Search for the cell housing the specified text and yield its (X, Y) center coordinate. 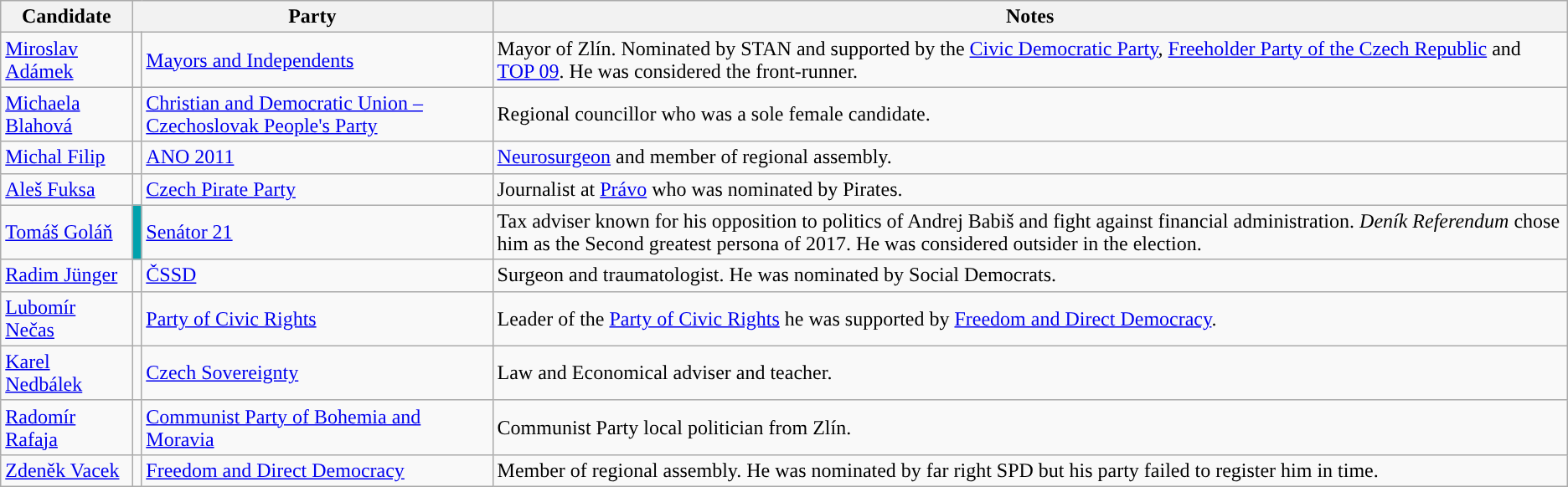
Radim Jünger (67, 275)
Party of Civic Rights (317, 318)
Communist Party of Bohemia and Moravia (317, 427)
Radomír Rafaja (67, 427)
Czech Sovereignty (317, 373)
Mayors and Independents (317, 60)
Karel Nedbálek (67, 373)
Michaela Blahová (67, 114)
Michal Filip (67, 157)
Lubomír Nečas (67, 318)
Notes (1030, 17)
ANO 2011 (317, 157)
Zdeněk Vacek (67, 470)
Regional councillor who was a sole female candidate. (1030, 114)
Communist Party local politician from Zlín. (1030, 427)
Surgeon and traumatologist. He was nominated by Social Democrats. (1030, 275)
Party (312, 17)
Miroslav Adámek (67, 60)
Senátor 21 (317, 233)
Candidate (67, 17)
Journalist at Právo who was nominated by Pirates. (1030, 189)
Christian and Democratic Union – Czechoslovak People's Party (317, 114)
Czech Pirate Party (317, 189)
Tomáš Goláň (67, 233)
Member of regional assembly. He was nominated by far right SPD but his party failed to register him in time. (1030, 470)
Neurosurgeon and member of regional assembly. (1030, 157)
Law and Economical adviser and teacher. (1030, 373)
Aleš Fuksa (67, 189)
Leader of the Party of Civic Rights he was supported by Freedom and Direct Democracy. (1030, 318)
Freedom and Direct Democracy (317, 470)
ČSSD (317, 275)
